Pinpoint the cell where the given text exists, returning its [x, y] midpoint coordinate. 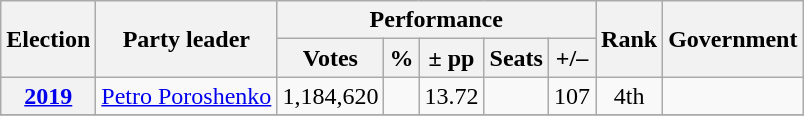
% [402, 58]
Performance [436, 20]
Election [48, 39]
1,184,620 [330, 96]
13.72 [452, 96]
± pp [452, 58]
Rank [630, 39]
2019 [48, 96]
+/– [572, 58]
Government [733, 39]
Seats [516, 58]
Votes [330, 58]
Petro Poroshenko [186, 96]
4th [630, 96]
107 [572, 96]
Party leader [186, 39]
